Determine the [x, y] coordinate at the center of the cell enclosing the given text.  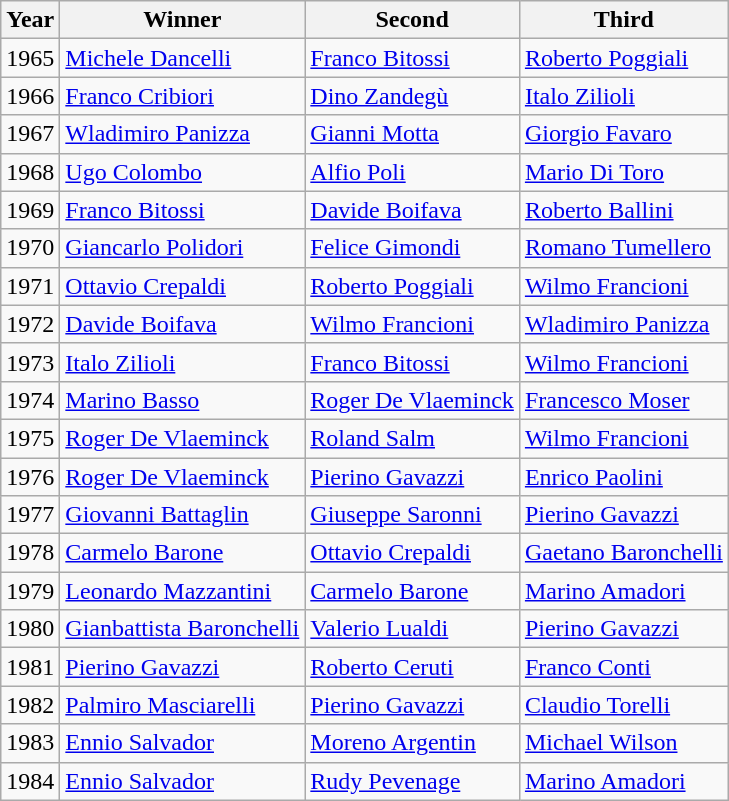
Alfio Poli [412, 172]
Moreno Argentin [412, 743]
1973 [30, 362]
Giovanni Battaglin [182, 515]
1972 [30, 324]
Gaetano Baronchelli [624, 553]
Felice Gimondi [412, 248]
1984 [30, 781]
1975 [30, 438]
Michele Dancelli [182, 58]
1976 [30, 477]
Rudy Pevenage [412, 781]
Enrico Paolini [624, 477]
Gianbattista Baronchelli [182, 629]
1977 [30, 515]
Giuseppe Saronni [412, 515]
Gianni Motta [412, 134]
Giancarlo Polidori [182, 248]
Palmiro Masciarelli [182, 705]
1982 [30, 705]
Dino Zandegù [412, 96]
1970 [30, 248]
1971 [30, 286]
Franco Conti [624, 667]
1978 [30, 553]
1967 [30, 134]
Valerio Lualdi [412, 629]
Franco Cribiori [182, 96]
1969 [30, 210]
1980 [30, 629]
Romano Tumellero [624, 248]
1981 [30, 667]
1979 [30, 591]
Francesco Moser [624, 400]
Mario Di Toro [624, 172]
Marino Basso [182, 400]
Third [624, 20]
1965 [30, 58]
Claudio Torelli [624, 705]
Winner [182, 20]
Roland Salm [412, 438]
1966 [30, 96]
Second [412, 20]
Roberto Ballini [624, 210]
Michael Wilson [624, 743]
Year [30, 20]
Giorgio Favaro [624, 134]
1983 [30, 743]
Roberto Ceruti [412, 667]
Ugo Colombo [182, 172]
1968 [30, 172]
Leonardo Mazzantini [182, 591]
1974 [30, 400]
